Find where the given text appears and provide that cell's center as [X, Y] coordinate. 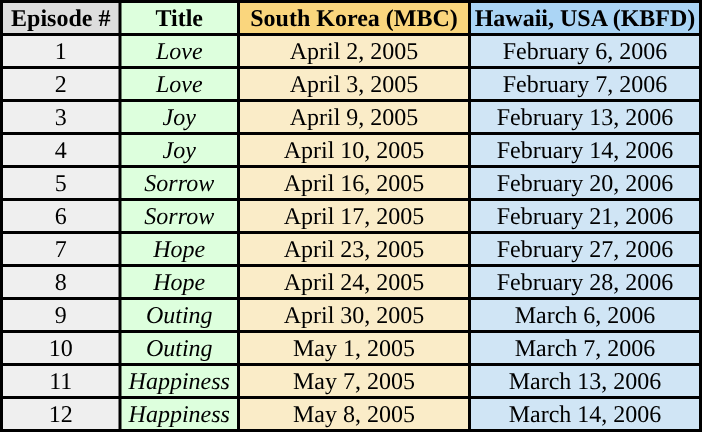
February 20, 2006 [585, 183]
March 13, 2006 [585, 381]
April 24, 2005 [354, 282]
April 2, 2005 [354, 51]
May 7, 2005 [354, 381]
February 21, 2006 [585, 216]
4 [61, 150]
12 [61, 414]
6 [61, 216]
South Korea (MBC) [354, 18]
March 7, 2006 [585, 348]
Hawaii, USA (KBFD) [585, 18]
February 13, 2006 [585, 117]
10 [61, 348]
February 6, 2006 [585, 51]
April 9, 2005 [354, 117]
April 3, 2005 [354, 84]
8 [61, 282]
1 [61, 51]
April 23, 2005 [354, 249]
February 7, 2006 [585, 84]
February 27, 2006 [585, 249]
Episode # [61, 18]
9 [61, 315]
3 [61, 117]
April 17, 2005 [354, 216]
May 8, 2005 [354, 414]
7 [61, 249]
5 [61, 183]
March 6, 2006 [585, 315]
May 1, 2005 [354, 348]
February 28, 2006 [585, 282]
2 [61, 84]
March 14, 2006 [585, 414]
April 30, 2005 [354, 315]
April 16, 2005 [354, 183]
April 10, 2005 [354, 150]
11 [61, 381]
February 14, 2006 [585, 150]
Title [180, 18]
